Extract the [X, Y] coordinate from the center of the cell holding the provided text.  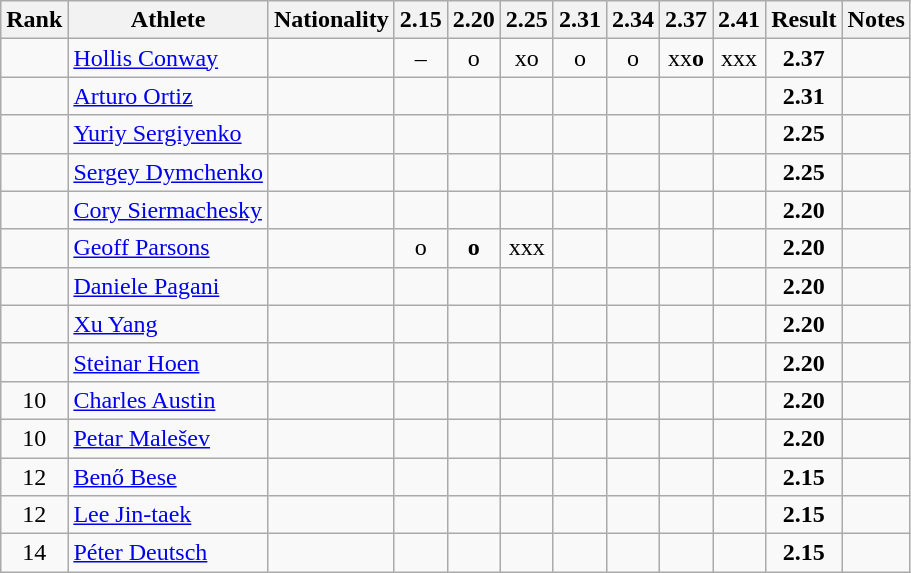
Xu Yang [168, 324]
Athlete [168, 20]
Cory Siermachesky [168, 210]
Charles Austin [168, 400]
Geoff Parsons [168, 248]
Petar Malešev [168, 438]
Yuriy Sergiyenko [168, 134]
Result [804, 20]
Daniele Pagani [168, 286]
Rank [34, 20]
Péter Deutsch [168, 553]
2.41 [740, 20]
Arturo Ortiz [168, 96]
Benő Bese [168, 477]
Sergey Dymchenko [168, 172]
– [420, 58]
Hollis Conway [168, 58]
xxo [686, 58]
Lee Jin-taek [168, 515]
14 [34, 553]
Nationality [331, 20]
Steinar Hoen [168, 362]
Notes [876, 20]
2.34 [632, 20]
xo [526, 58]
